Capture the cell that displays the provided text and extract its (x, y) central coordinate. 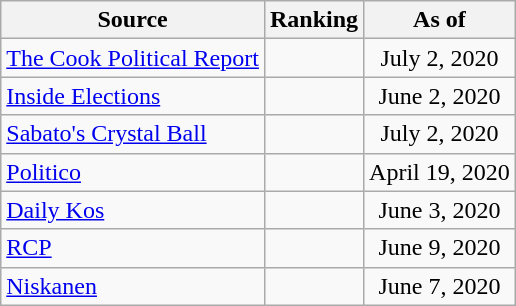
Inside Elections (133, 96)
Sabato's Crystal Ball (133, 134)
Ranking (314, 20)
Daily Kos (133, 210)
RCP (133, 248)
Niskanen (133, 286)
June 2, 2020 (440, 96)
June 7, 2020 (440, 286)
June 9, 2020 (440, 248)
Source (133, 20)
Politico (133, 172)
As of (440, 20)
April 19, 2020 (440, 172)
June 3, 2020 (440, 210)
The Cook Political Report (133, 58)
